Scan for the cell matching the given text and deliver its (x, y) coordinate at center. 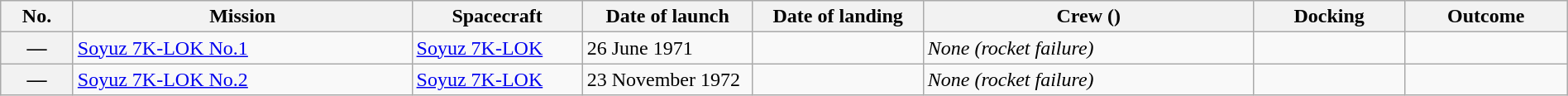
26 June 1971 (667, 48)
Soyuz 7K-LOK No.2 (242, 79)
Docking (1329, 17)
Spacecraft (497, 17)
Mission (242, 17)
Soyuz 7K-LOK No.1 (242, 48)
Crew () (1088, 17)
No. (37, 17)
Outcome (1485, 17)
23 November 1972 (667, 79)
Date of launch (667, 17)
Date of landing (838, 17)
